Locate the cell with the specified text and output its (x, y) center coordinate. 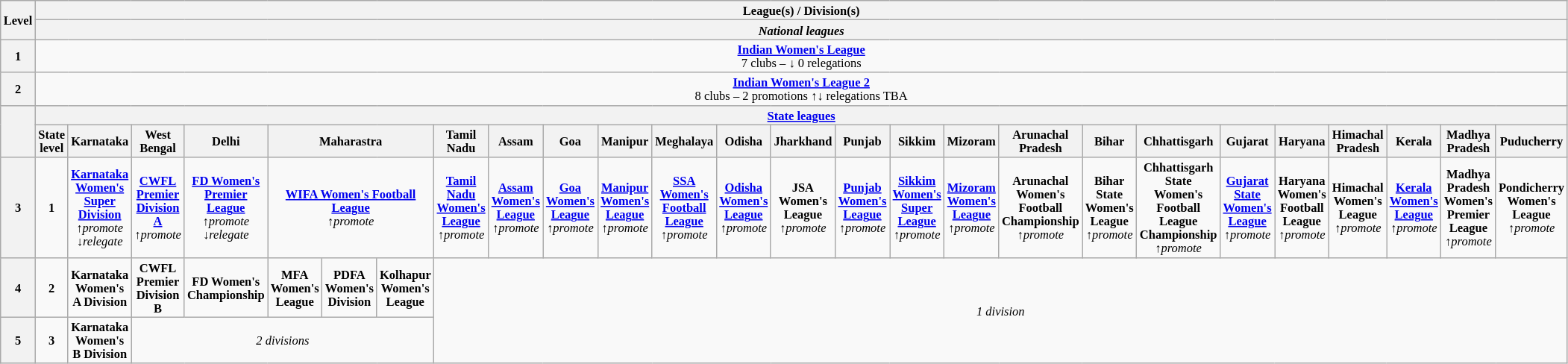
Haryana Women's Football League↑promote (1302, 207)
Mizoram Women's League↑promote (971, 207)
Arunachal Women's Football Championship↑promote (1041, 207)
Karnataka Women's A Division (100, 287)
Arunachal Pradesh (1041, 141)
Tamil Nadu (461, 141)
League(s) / Division(s) (801, 10)
JSA Women's League↑promote (803, 207)
Jharkhand (803, 141)
Odisha (743, 141)
Puducherry (1531, 141)
Chhattisgarh (1179, 141)
Indian Women's League 2 8 clubs – 2 promotions ↑↓ relegations TBA (801, 89)
Gujarat State Women's League↑promote (1247, 207)
Karnataka Women's B Division (100, 340)
Punjab Women's League↑promote (862, 207)
Pondicherry Women's League↑promote (1531, 207)
Assam (516, 141)
State leagues (801, 115)
Assam Women's League↑promote (516, 207)
Haryana (1302, 141)
Madhya Pradesh Women's Premier League↑promote (1468, 207)
Meghalaya (684, 141)
Manipur (625, 141)
Himachal Pradesh (1358, 141)
4 (18, 287)
Indian Women's League 7 clubs – ↓ 0 relegations (801, 56)
Manipur Women's League↑promote (625, 207)
State level (51, 141)
Madhya Pradesh (1468, 141)
Goa (570, 141)
5 (18, 340)
Goa Women's League↑promote (570, 207)
2 divisions (282, 340)
Kerala (1414, 141)
Karnataka (100, 141)
Himachal Women's League↑promote (1358, 207)
Sikkim Women's Super League↑promote (918, 207)
Tamil Nadu Women's League↑promote (461, 207)
Mizoram (971, 141)
Maharastra (351, 141)
PDFA Women's Division (349, 287)
FD Women's Premier League↑promote ↓relegate (226, 207)
1 division (1001, 310)
Bihar State Women's League↑promote (1110, 207)
West Bengal (158, 141)
Chhattisgarh State Women's Football League Championship↑promote (1179, 207)
Punjab (862, 141)
Bihar (1110, 141)
MFA Women's League (295, 287)
Kolhapur Women's League (406, 287)
WIFA Women's Football League↑promote (351, 207)
Sikkim (918, 141)
Odisha Women's League↑promote (743, 207)
Level (18, 20)
Karnataka Women's Super Division↑promote ↓relegate (100, 207)
Delhi (226, 141)
National leagues (801, 30)
Kerala Women's League↑promote (1414, 207)
FD Women's Championship (226, 287)
SSA Women's Football League↑promote (684, 207)
Gujarat (1247, 141)
CWFL Premier Division B (158, 287)
CWFL Premier Division A↑promote (158, 207)
